For the text-containing cell, return its midpoint in (X, Y) coordinate format. 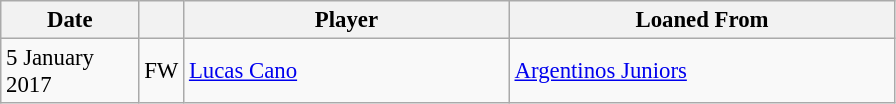
Date (70, 20)
Lucas Cano (347, 72)
FW (162, 72)
Loaned From (702, 20)
Argentinos Juniors (702, 72)
5 January 2017 (70, 72)
Player (347, 20)
